For the text-containing cell, return its midpoint in (X, Y) coordinate format. 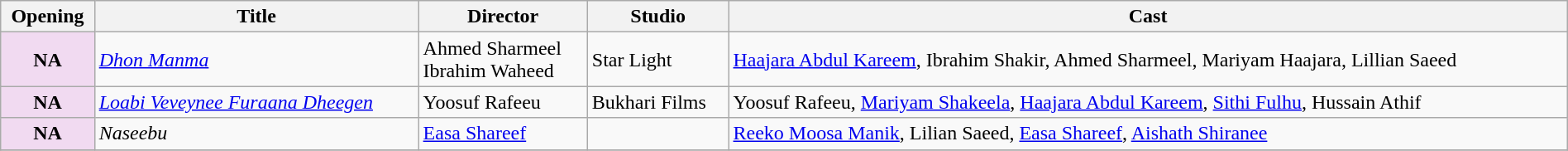
Cast (1148, 17)
Reeko Moosa Manik, Lilian Saeed, Easa Shareef, Aishath Shiranee (1148, 134)
Haajara Abdul Kareem, Ibrahim Shakir, Ahmed Sharmeel, Mariyam Haajara, Lillian Saeed (1148, 60)
Naseebu (256, 134)
Yoosuf Rafeeu (503, 102)
Ahmed SharmeelIbrahim Waheed (503, 60)
Easa Shareef (503, 134)
Opening (48, 17)
Yoosuf Rafeeu, Mariyam Shakeela, Haajara Abdul Kareem, Sithi Fulhu, Hussain Athif (1148, 102)
Star Light (658, 60)
Director (503, 17)
Loabi Veveynee Furaana Dheegen (256, 102)
Title (256, 17)
Studio (658, 17)
Bukhari Films (658, 102)
Dhon Manma (256, 60)
